From the cell containing the given text, extract its center point as [x, y] coordinate. 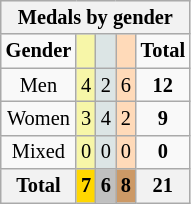
12 [163, 85]
Medals by gender [96, 17]
7 [86, 186]
3 [86, 118]
Mixed [38, 152]
21 [163, 186]
Women [38, 118]
Men [38, 85]
9 [163, 118]
Gender [38, 51]
8 [126, 186]
